Pinpoint the cell where the given text exists, returning its [X, Y] midpoint coordinate. 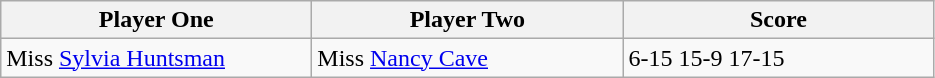
Player Two [468, 20]
Player One [156, 20]
Miss Nancy Cave [468, 58]
Score [778, 20]
6-15 15-9 17-15 [778, 58]
Miss Sylvia Huntsman [156, 58]
